Find where the given text appears and provide that cell's center as [X, Y] coordinate. 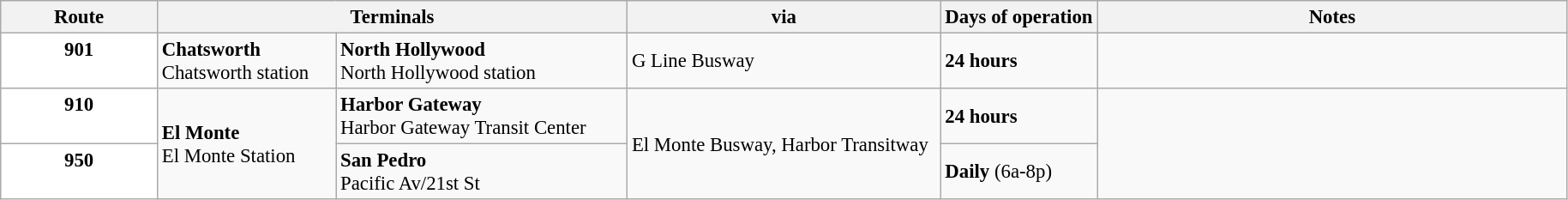
Route [79, 17]
via [784, 17]
Terminals [392, 17]
901 [79, 62]
San PedroPacific Av/21st St [482, 172]
910 [79, 117]
G Line Busway [784, 62]
ChatsworthChatsworth station [246, 62]
950 [79, 172]
El MonteEl Monte Station [246, 144]
Notes [1332, 17]
Days of operation [1018, 17]
El Monte Busway, Harbor Transitway [784, 144]
North HollywoodNorth Hollywood station [482, 62]
Harbor GatewayHarbor Gateway Transit Center [482, 117]
Daily (6a-8p) [1018, 172]
